Scan for the cell matching the given text and deliver its (X, Y) coordinate at center. 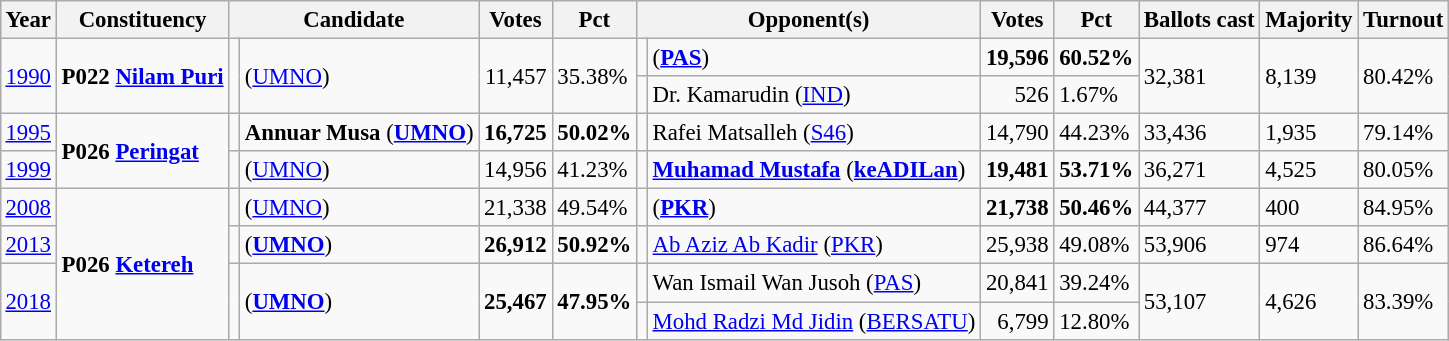
47.95% (594, 302)
Majority (1309, 20)
1995 (28, 133)
Ballots cast (1198, 20)
49.08% (1096, 245)
2008 (28, 208)
Year (28, 20)
2013 (28, 245)
14,956 (516, 170)
P026 Peringat (142, 152)
4,626 (1309, 302)
32,381 (1198, 76)
11,457 (516, 76)
1999 (28, 170)
49.54% (594, 208)
1990 (28, 76)
12.80% (1096, 321)
1,935 (1309, 133)
P022 Nilam Puri (142, 76)
Muhamad Mustafa (keADILan) (814, 170)
8,139 (1309, 76)
19,481 (1018, 170)
83.39% (1404, 302)
20,841 (1018, 283)
80.05% (1404, 170)
4,525 (1309, 170)
53.71% (1096, 170)
44.23% (1096, 133)
86.64% (1404, 245)
(PAS) (814, 57)
35.38% (594, 76)
44,377 (1198, 208)
79.14% (1404, 133)
50.46% (1096, 208)
Ab Aziz Ab Kadir (PKR) (814, 245)
Turnout (1404, 20)
6,799 (1018, 321)
33,436 (1198, 133)
Mohd Radzi Md Jidin (BERSATU) (814, 321)
53,107 (1198, 302)
26,912 (516, 245)
Rafei Matsalleh (S46) (814, 133)
50.02% (594, 133)
Dr. Kamarudin (IND) (814, 95)
Wan Ismail Wan Jusoh (PAS) (814, 283)
Annuar Musa (UMNO) (358, 133)
21,338 (516, 208)
19,596 (1018, 57)
974 (1309, 245)
53,906 (1198, 245)
39.24% (1096, 283)
84.95% (1404, 208)
(PKR) (814, 208)
25,938 (1018, 245)
16,725 (516, 133)
Constituency (142, 20)
25,467 (516, 302)
14,790 (1018, 133)
Candidate (354, 20)
P026 Ketereh (142, 264)
Opponent(s) (809, 20)
80.42% (1404, 76)
400 (1309, 208)
41.23% (594, 170)
1.67% (1096, 95)
36,271 (1198, 170)
60.52% (1096, 57)
526 (1018, 95)
50.92% (594, 245)
21,738 (1018, 208)
2018 (28, 302)
